Extract the (X, Y) coordinate from the center of the cell holding the provided text.  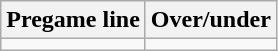
Pregame line (74, 20)
Over/under (210, 20)
